Determine the (x, y) coordinate at the center of the cell enclosing the given text.  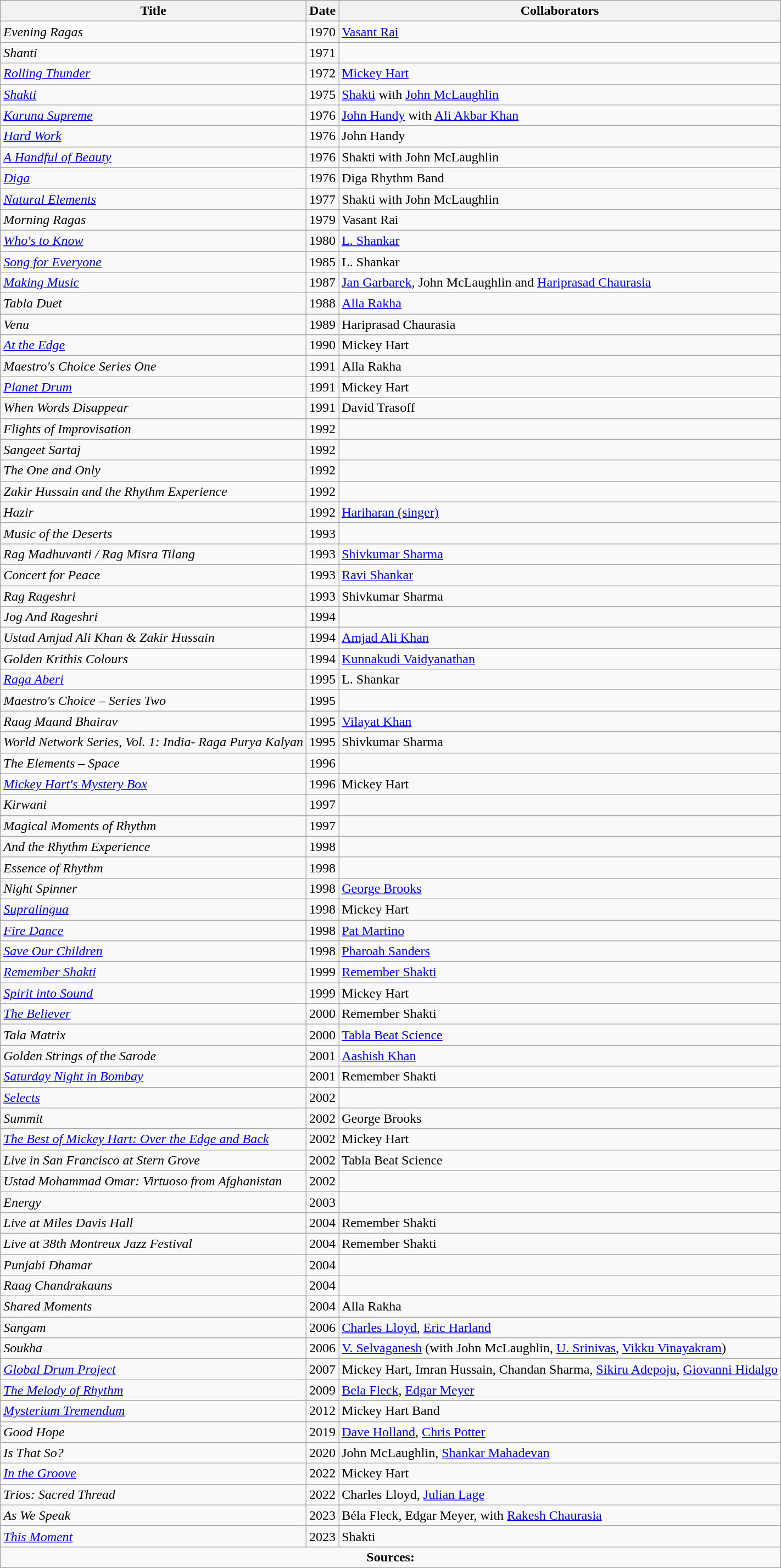
As We Speak (154, 1515)
Live in San Francisco at Stern Grove (154, 1160)
2009 (323, 1390)
Live at 38th Montreux Jazz Festival (154, 1244)
Raga Aberi (154, 680)
Jan Garbarek, John McLaughlin and Hariprasad Chaurasia (560, 283)
Good Hope (154, 1432)
Mickey Hart's Mystery Box (154, 784)
1975 (323, 94)
Sangam (154, 1328)
Diga Rhythm Band (560, 178)
Fire Dance (154, 931)
Raag Maand Bhairav (154, 721)
The Best of Mickey Hart: Over the Edge and Back (154, 1139)
Tala Matrix (154, 1035)
1990 (323, 345)
Global Drum Project (154, 1369)
2007 (323, 1369)
Zakir Hussain and the Rhythm Experience (154, 491)
1989 (323, 324)
Spirit into Sound (154, 993)
Punjabi Dhamar (154, 1264)
1972 (323, 74)
Hariprasad Chaurasia (560, 324)
Hazir (154, 512)
The Believer (154, 1014)
Mickey Hart Band (560, 1411)
Flights of Improvisation (154, 429)
Amjad Ali Khan (560, 638)
Is That So? (154, 1453)
Venu (154, 324)
John McLaughlin, Shankar Mahadevan (560, 1453)
Magical Moments of Rhythm (154, 826)
John Handy (560, 136)
Raag Chandrakauns (154, 1286)
Kirwani (154, 805)
The Elements – Space (154, 763)
Ravi Shankar (560, 575)
Energy (154, 1202)
1971 (323, 53)
Maestro's Choice Series One (154, 366)
Aashish Khan (560, 1056)
Charles Lloyd, Julian Lage (560, 1494)
2020 (323, 1453)
Natural Elements (154, 199)
Evening Ragas (154, 32)
Music of the Deserts (154, 533)
Mickey Hart, Imran Hussain, Chandan Sharma, Sikiru Adepoju, Giovanni Hidalgo (560, 1369)
Karuna Supreme (154, 115)
Live at Miles Davis Hall (154, 1223)
Diga (154, 178)
This Moment (154, 1536)
Ustad Mohammad Omar: Virtuoso from Afghanistan (154, 1181)
Concert for Peace (154, 575)
2003 (323, 1202)
Shanti (154, 53)
1987 (323, 283)
The Melody of Rhythm (154, 1390)
And the Rhythm Experience (154, 847)
Planet Drum (154, 387)
Sangeet Sartaj (154, 450)
Essence of Rhythm (154, 867)
Summit (154, 1118)
Bela Fleck, Edgar Meyer (560, 1390)
Shared Moments (154, 1307)
Béla Fleck, Edgar Meyer, with Rakesh Chaurasia (560, 1515)
Kunnakudi Vaidyanathan (560, 659)
Selects (154, 1097)
1980 (323, 240)
Rag Rageshri (154, 596)
Title (154, 11)
1977 (323, 199)
Saturday Night in Bombay (154, 1077)
Collaborators (560, 11)
2019 (323, 1432)
Ustad Amjad Ali Khan & Zakir Hussain (154, 638)
Night Spinner (154, 888)
Rag Madhuvanti / Rag Misra Tilang (154, 554)
Vilayat Khan (560, 721)
Pharoah Sanders (560, 951)
When Words Disappear (154, 408)
At the Edge (154, 345)
In the Groove (154, 1474)
Tabla Duet (154, 304)
John Handy with Ali Akbar Khan (560, 115)
1979 (323, 220)
Golden Strings of the Sarode (154, 1056)
Maestro's Choice – Series Two (154, 701)
A Handful of Beauty (154, 157)
Morning Ragas (154, 220)
V. Selvaganesh (with John McLaughlin, U. Srinivas, Vikku Vinayakram) (560, 1348)
David Trasoff (560, 408)
Soukha (154, 1348)
Pat Martino (560, 931)
Song for Everyone (154, 262)
Jog And Rageshri (154, 617)
2012 (323, 1411)
1970 (323, 32)
1985 (323, 262)
Hariharan (singer) (560, 512)
Rolling Thunder (154, 74)
World Network Series, Vol. 1: India- Raga Purya Kalyan (154, 742)
1988 (323, 304)
Sources: (391, 1557)
The One and Only (154, 471)
Date (323, 11)
Save Our Children (154, 951)
Charles Lloyd, Eric Harland (560, 1328)
Who's to Know (154, 240)
Making Music (154, 283)
Supralingua (154, 909)
Hard Work (154, 136)
Dave Holland, Chris Potter (560, 1432)
Trios: Sacred Thread (154, 1494)
Mysterium Tremendum (154, 1411)
Golden Krithis Colours (154, 659)
